Provide the [x, y] coordinate of the cell's center where the given text is located.  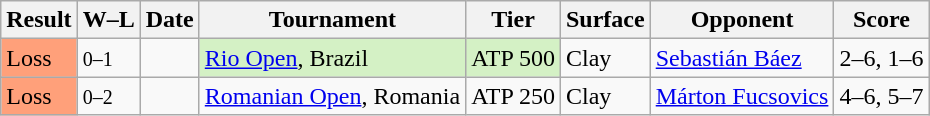
Sebastián Báez [742, 58]
Result [39, 20]
Romanian Open, Romania [332, 96]
Rio Open, Brazil [332, 58]
Tier [514, 20]
Date [170, 20]
2–6, 1–6 [882, 58]
ATP 250 [514, 96]
4–6, 5–7 [882, 96]
Score [882, 20]
Opponent [742, 20]
0–1 [108, 58]
Márton Fucsovics [742, 96]
W–L [108, 20]
Tournament [332, 20]
0–2 [108, 96]
ATP 500 [514, 58]
Surface [605, 20]
